Capture the cell that displays the provided text and extract its [x, y] central coordinate. 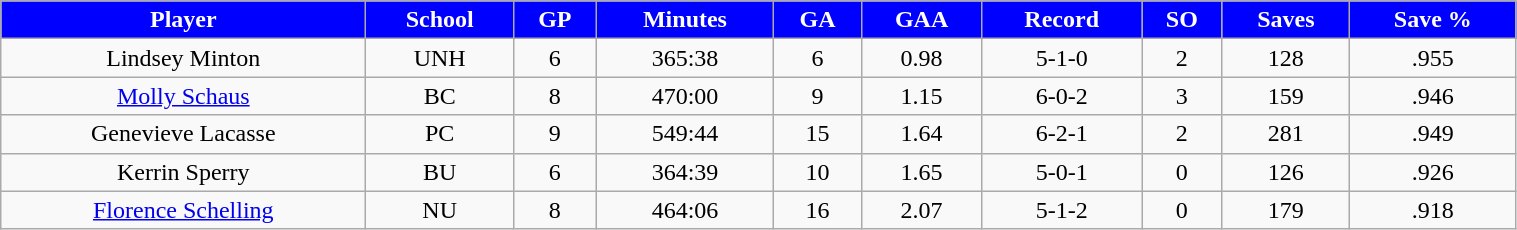
1.15 [921, 96]
SO [1182, 20]
Florence Schelling [184, 210]
159 [1286, 96]
.955 [1433, 58]
Minutes [684, 20]
.946 [1433, 96]
UNH [440, 58]
10 [818, 172]
179 [1286, 210]
Record [1062, 20]
6-0-2 [1062, 96]
.949 [1433, 134]
128 [1286, 58]
Genevieve Lacasse [184, 134]
GA [818, 20]
470:00 [684, 96]
5-0-1 [1062, 172]
0.98 [921, 58]
1.64 [921, 134]
Saves [1286, 20]
15 [818, 134]
5-1-0 [1062, 58]
BU [440, 172]
16 [818, 210]
GAA [921, 20]
2.07 [921, 210]
364:39 [684, 172]
126 [1286, 172]
Kerrin Sperry [184, 172]
Molly Schaus [184, 96]
GP [554, 20]
6-2-1 [1062, 134]
365:38 [684, 58]
464:06 [684, 210]
Save % [1433, 20]
281 [1286, 134]
3 [1182, 96]
Lindsey Minton [184, 58]
PC [440, 134]
.926 [1433, 172]
.918 [1433, 210]
549:44 [684, 134]
BC [440, 96]
5-1-2 [1062, 210]
Player [184, 20]
NU [440, 210]
School [440, 20]
1.65 [921, 172]
